Return (X, Y) of the center of cell containing provided text 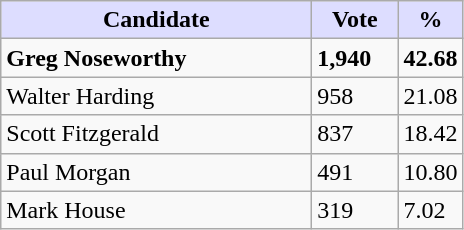
10.80 (430, 172)
Walter Harding (156, 96)
% (430, 20)
Candidate (156, 20)
21.08 (430, 96)
Vote (355, 20)
Greg Noseworthy (156, 58)
Scott Fitzgerald (156, 134)
42.68 (430, 58)
837 (355, 134)
Paul Morgan (156, 172)
7.02 (430, 210)
1,940 (355, 58)
Mark House (156, 210)
958 (355, 96)
319 (355, 210)
18.42 (430, 134)
491 (355, 172)
